Return the [x, y] coordinate for the center point of the cell that contains the specified text.  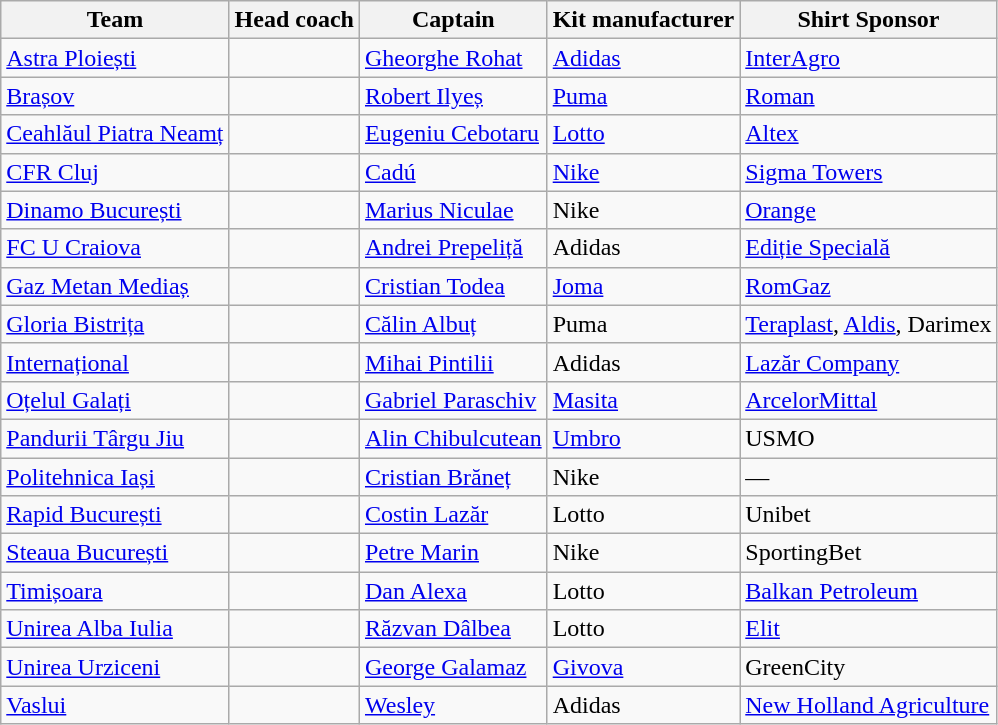
Mihai Pintilii [453, 362]
Pandurii Târgu Jiu [115, 438]
Umbro [644, 438]
Teraplast, Aldis, Darimex [868, 324]
Head coach [294, 20]
Balkan Petroleum [868, 591]
Altex [868, 134]
George Galamaz [453, 667]
Unirea Alba Iulia [115, 629]
Kit manufacturer [644, 20]
ArcelorMittal [868, 400]
Dan Alexa [453, 591]
Gloria Bistrița [115, 324]
Team [115, 20]
Gaz Metan Mediaș [115, 286]
Brașov [115, 96]
Vaslui [115, 705]
Masita [644, 400]
Ediție Specială [868, 248]
Andrei Prepeliță [453, 248]
Călin Albuț [453, 324]
Elit [868, 629]
FC U Craiova [115, 248]
Steaua București [115, 553]
Timișoara [115, 591]
Costin Lazăr [453, 515]
Eugeniu Cebotaru [453, 134]
Joma [644, 286]
Givova [644, 667]
GreenCity [868, 667]
Oțelul Galați [115, 400]
Robert Ilyeș [453, 96]
Dinamo București [115, 210]
Wesley [453, 705]
Marius Niculae [453, 210]
RomGaz [868, 286]
Petre Marin [453, 553]
Shirt Sponsor [868, 20]
Răzvan Dâlbea [453, 629]
Internațional [115, 362]
Cristian Brăneț [453, 477]
Ceahlăul Piatra Neamț [115, 134]
Unirea Urziceni [115, 667]
Alin Chibulcutean [453, 438]
New Holland Agriculture [868, 705]
Gabriel Paraschiv [453, 400]
SportingBet [868, 553]
Unibet [868, 515]
Orange [868, 210]
Politehnica Iași [115, 477]
Cadú [453, 172]
Roman [868, 96]
Cristian Todea [453, 286]
Sigma Towers [868, 172]
Captain [453, 20]
Lazăr Company [868, 362]
Rapid București [115, 515]
Gheorghe Rohat [453, 58]
InterAgro [868, 58]
Astra Ploiești [115, 58]
CFR Cluj [115, 172]
USMO [868, 438]
— [868, 477]
